Search for the cell housing the specified text and yield its [X, Y] center coordinate. 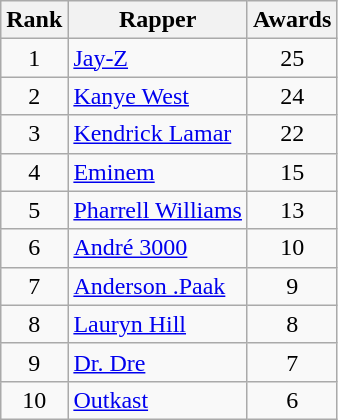
Dr. Dre [158, 362]
Lauryn Hill [158, 324]
Kanye West [158, 96]
Anderson .Paak [158, 286]
Outkast [158, 400]
5 [34, 210]
22 [292, 134]
15 [292, 172]
3 [34, 134]
2 [34, 96]
1 [34, 58]
Rank [34, 20]
13 [292, 210]
25 [292, 58]
4 [34, 172]
Eminem [158, 172]
24 [292, 96]
Awards [292, 20]
André 3000 [158, 248]
Jay-Z [158, 58]
Pharrell Williams [158, 210]
Kendrick Lamar [158, 134]
Rapper [158, 20]
